Return the [x, y] coordinate for the center point of the cell that contains the specified text.  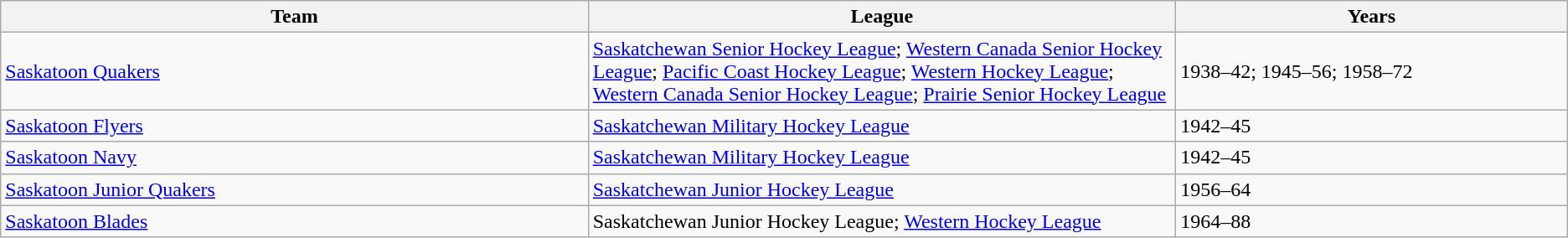
1964–88 [1372, 221]
League [881, 17]
1938–42; 1945–56; 1958–72 [1372, 71]
Saskatoon Junior Quakers [295, 189]
Saskatchewan Junior Hockey League [881, 189]
1956–64 [1372, 189]
Saskatoon Quakers [295, 71]
Saskatoon Navy [295, 158]
Years [1372, 17]
Team [295, 17]
Saskatoon Blades [295, 221]
Saskatoon Flyers [295, 126]
Saskatchewan Junior Hockey League; Western Hockey League [881, 221]
